Locate the cell with the specified text and output its [x, y] center coordinate. 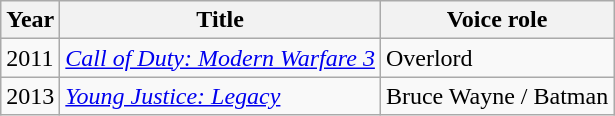
Bruce Wayne / Batman [496, 96]
Title [220, 20]
Voice role [496, 20]
2013 [30, 96]
Call of Duty: Modern Warfare 3 [220, 58]
2011 [30, 58]
Overlord [496, 58]
Year [30, 20]
Young Justice: Legacy [220, 96]
